Locate the cell with the specified text and output its (X, Y) center coordinate. 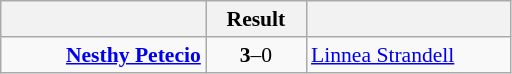
3–0 (256, 55)
Result (256, 19)
Linnea Strandell (408, 55)
Nesthy Petecio (104, 55)
